Output the [x, y] coordinate of the center of the cell containing the given text.  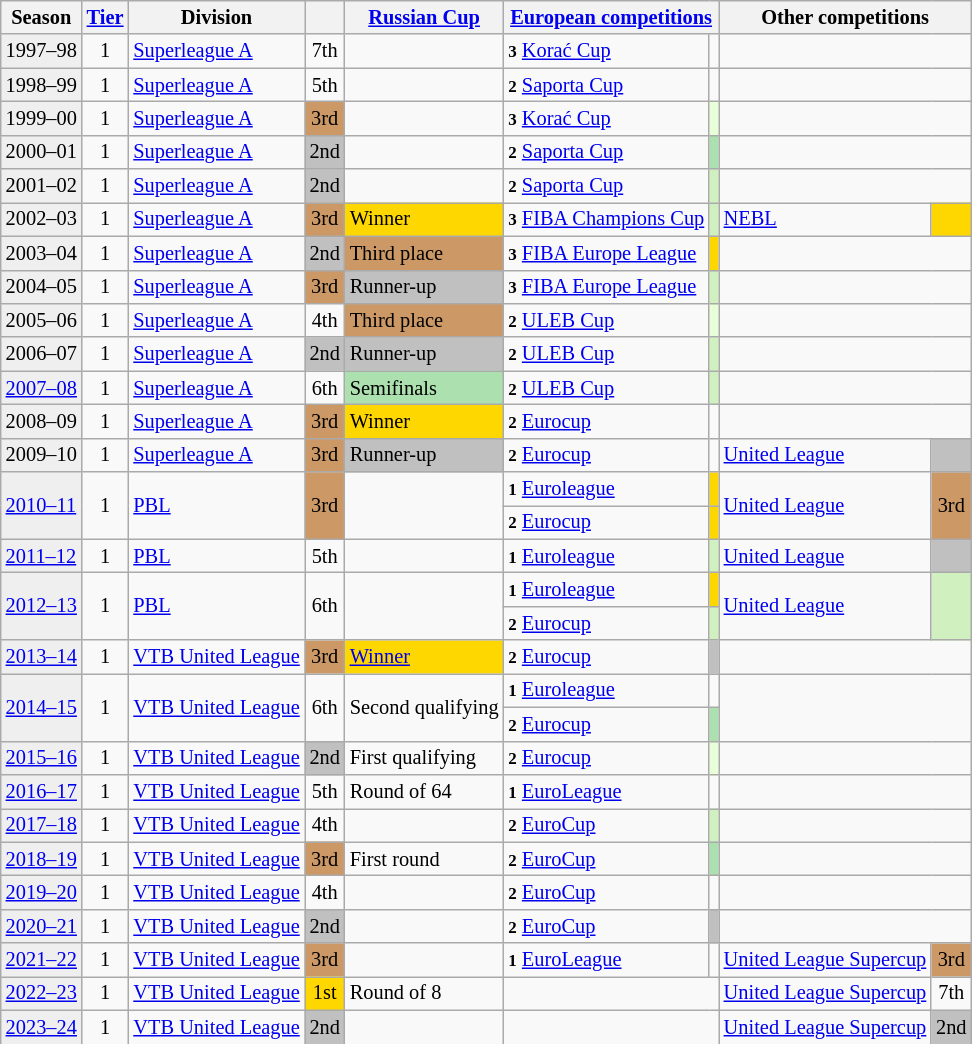
2013–14 [42, 657]
NEBL [825, 219]
2005–06 [42, 320]
2018–19 [42, 859]
2004–05 [42, 287]
2000–01 [42, 152]
2014–15 [42, 706]
2021–22 [42, 960]
2011–12 [42, 556]
2023–24 [42, 1027]
Round of 64 [424, 791]
2002–03 [42, 219]
2009–10 [42, 455]
2006–07 [42, 354]
2007–08 [42, 388]
First round [424, 859]
Second qualifying [424, 706]
2008–09 [42, 421]
3 FIBA Champions Cup [606, 219]
2003–04 [42, 253]
Semifinals [424, 388]
2020–21 [42, 926]
Round of 8 [424, 993]
2001–02 [42, 186]
Division [216, 17]
Tier [106, 17]
1999–00 [42, 118]
2016–17 [42, 791]
2015–16 [42, 758]
Other competitions [846, 17]
European competitions [610, 17]
1997–98 [42, 51]
2022–23 [42, 993]
1998–99 [42, 85]
2010–11 [42, 506]
First qualifying [424, 758]
2012–13 [42, 606]
1st [325, 993]
Season [42, 17]
2017–18 [42, 825]
2019–20 [42, 892]
Russian Cup [424, 17]
